Detect which cell encompasses the target text, then output its [x, y] center coordinate. 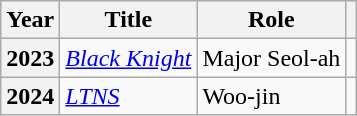
Year [30, 20]
Black Knight [128, 58]
LTNS [128, 96]
Role [272, 20]
2023 [30, 58]
2024 [30, 96]
Woo-jin [272, 96]
Major Seol-ah [272, 58]
Title [128, 20]
